Pinpoint the cell where the given text exists, returning its [x, y] midpoint coordinate. 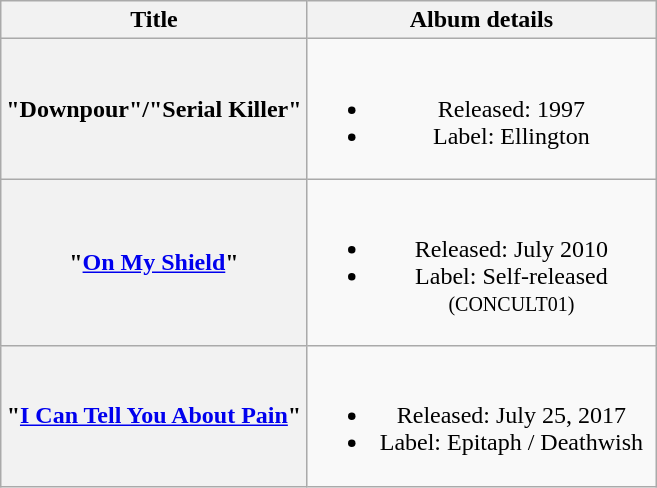
Title [154, 20]
Released: July 25, 2017Label: Epitaph / Deathwish [482, 416]
Released: 1997Label: Ellington [482, 109]
"I Can Tell You About Pain" [154, 416]
"Downpour"/"Serial Killer" [154, 109]
Album details [482, 20]
"On My Shield" [154, 262]
Released: July 2010Label: Self-released (CONCULT01) [482, 262]
